Extract the [x, y] coordinate from the center of the cell holding the provided text.  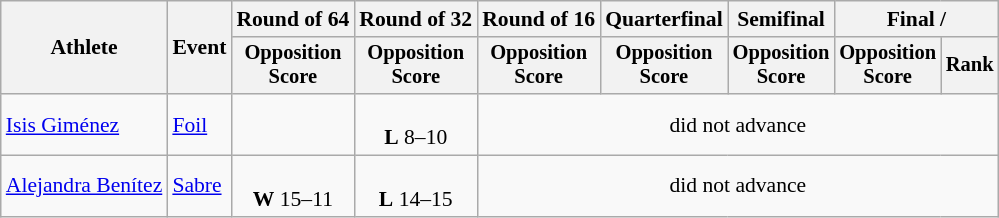
Rank [970, 66]
Quarterfinal [664, 19]
Sabre [199, 186]
Final / [916, 19]
L 14–15 [416, 186]
Foil [199, 124]
Semifinal [782, 19]
Round of 64 [292, 19]
Round of 32 [416, 19]
L 8–10 [416, 124]
W 15–11 [292, 186]
Athlete [84, 48]
Round of 16 [538, 19]
Isis Giménez [84, 124]
Alejandra Benítez [84, 186]
Event [199, 48]
